Determine the [X, Y] coordinate at the center of the cell enclosing the given text.  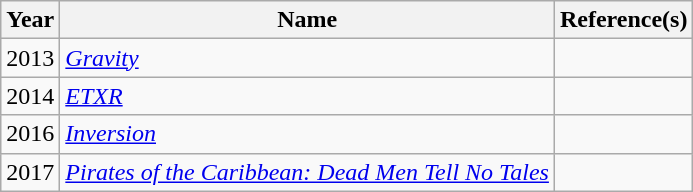
2017 [30, 172]
Inversion [308, 134]
Name [308, 20]
ETXR [308, 96]
Gravity [308, 58]
Reference(s) [624, 20]
2013 [30, 58]
2016 [30, 134]
Year [30, 20]
Pirates of the Caribbean: Dead Men Tell No Tales [308, 172]
2014 [30, 96]
